Pinpoint the cell where the given text exists, returning its (X, Y) midpoint coordinate. 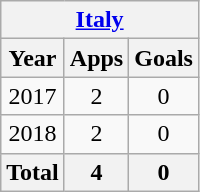
Goals (164, 58)
2017 (33, 96)
Italy (100, 20)
2018 (33, 134)
Apps (96, 58)
Total (33, 172)
Year (33, 58)
4 (96, 172)
